Find where the given text appears and provide that cell's center as [x, y] coordinate. 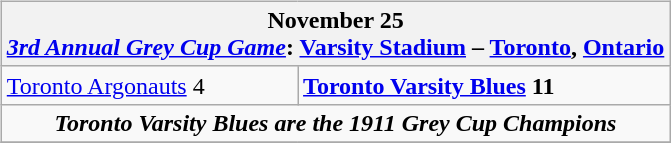
Toronto Varsity Blues are the 1911 Grey Cup Champions [336, 123]
Toronto Argonauts 4 [149, 85]
November 253rd Annual Grey Cup Game: Varsity Stadium – Toronto, Ontario [336, 34]
Toronto Varsity Blues 11 [484, 85]
